Extract the [X, Y] coordinate from the center of the cell holding the provided text.  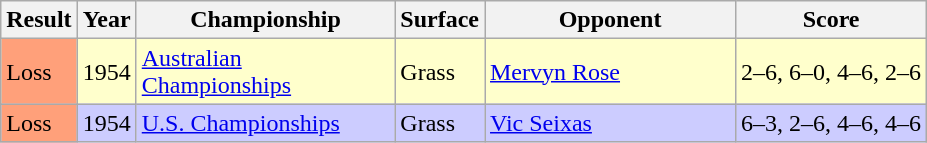
Surface [440, 20]
Opponent [610, 20]
Championship [266, 20]
Score [832, 20]
6–3, 2–6, 4–6, 4–6 [832, 123]
Vic Seixas [610, 123]
2–6, 6–0, 4–6, 2–6 [832, 72]
Result [39, 20]
U.S. Championships [266, 123]
Year [106, 20]
Mervyn Rose [610, 72]
Australian Championships [266, 72]
